Provide the (x, y) coordinate of the cell's center where the given text is located.  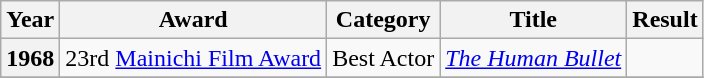
Title (534, 20)
Best Actor (384, 58)
23rd Mainichi Film Award (194, 58)
Year (30, 20)
Result (665, 20)
Category (384, 20)
1968 (30, 58)
The Human Bullet (534, 58)
Award (194, 20)
